Detect which cell encompasses the target text, then output its [X, Y] center coordinate. 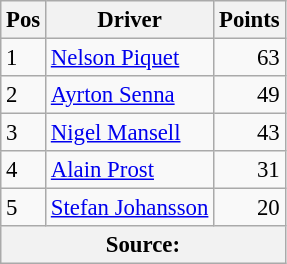
Nelson Piquet [130, 58]
Ayrton Senna [130, 95]
31 [250, 170]
3 [24, 133]
4 [24, 170]
Points [250, 20]
2 [24, 95]
Alain Prost [130, 170]
Driver [130, 20]
63 [250, 58]
5 [24, 208]
Nigel Mansell [130, 133]
1 [24, 58]
20 [250, 208]
43 [250, 133]
Source: [143, 245]
Pos [24, 20]
49 [250, 95]
Stefan Johansson [130, 208]
